Find where the given text appears and provide that cell's center as (X, Y) coordinate. 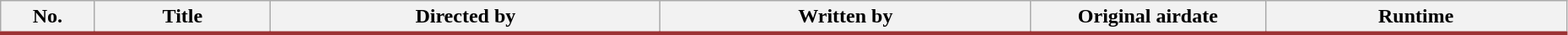
Title (182, 17)
No. (47, 17)
Written by (845, 17)
Original airdate (1148, 17)
Directed by (466, 17)
Runtime (1415, 17)
